Detect which cell encompasses the target text, then output its [X, Y] center coordinate. 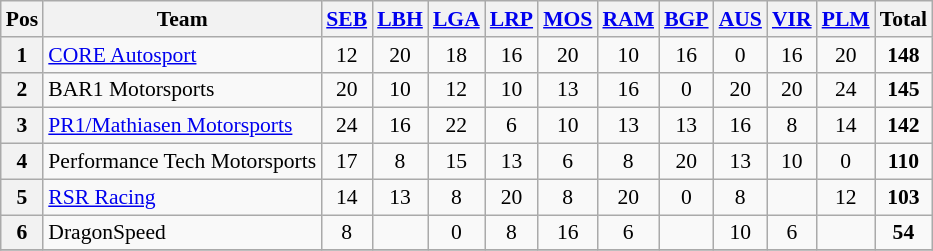
22 [456, 126]
LBH [400, 19]
15 [456, 162]
145 [904, 90]
LRP [512, 19]
PR1/Mathiasen Motorsports [182, 126]
148 [904, 55]
1 [22, 55]
4 [22, 162]
103 [904, 197]
BGP [686, 19]
2 [22, 90]
17 [346, 162]
Total [904, 19]
RSR Racing [182, 197]
RAM [628, 19]
SEB [346, 19]
5 [22, 197]
110 [904, 162]
AUS [740, 19]
3 [22, 126]
VIR [792, 19]
MOS [568, 19]
DragonSpeed [182, 233]
142 [904, 126]
LGA [456, 19]
PLM [846, 19]
Team [182, 19]
Performance Tech Motorsports [182, 162]
CORE Autosport [182, 55]
54 [904, 233]
BAR1 Motorsports [182, 90]
Pos [22, 19]
18 [456, 55]
